Return [X, Y] of the center of cell containing provided text 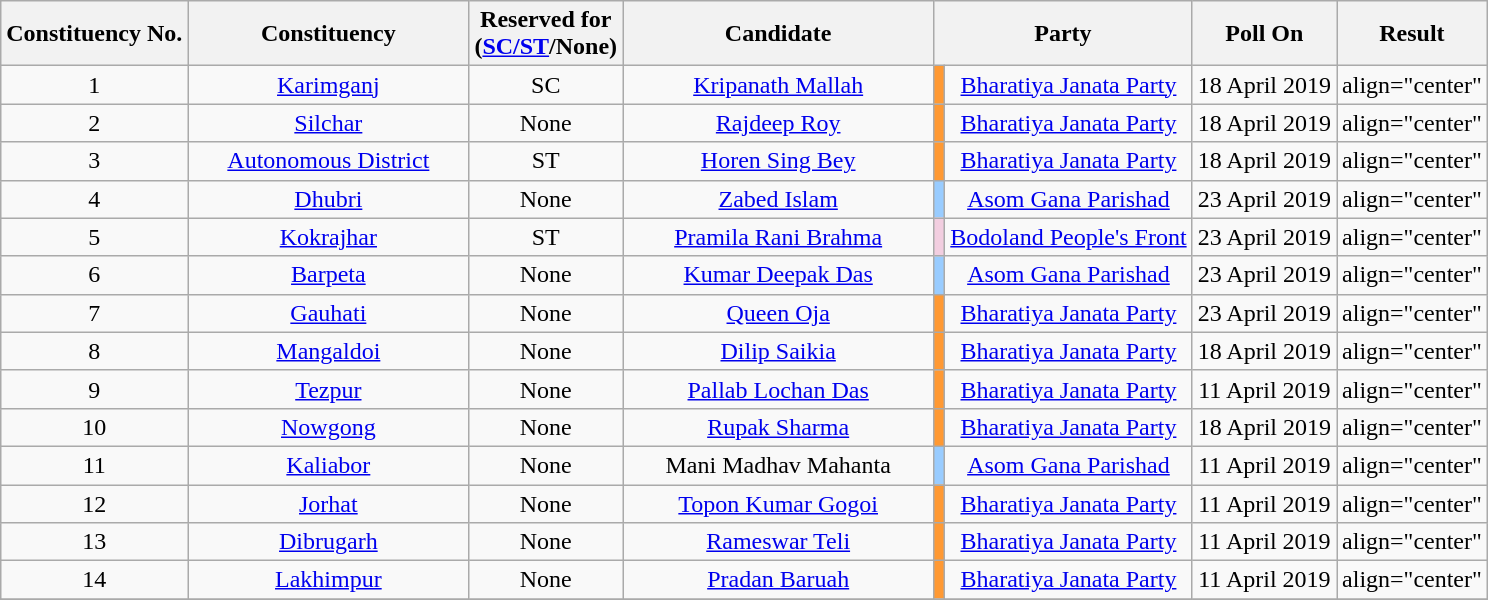
Pradan Baruah [778, 580]
10 [94, 427]
Jorhat [328, 503]
Kokrajhar [328, 237]
Mani Madhav Mahanta [778, 465]
14 [94, 580]
11 [94, 465]
Rupak Sharma [778, 427]
3 [94, 161]
Reserved for(SC/ST/None) [546, 34]
13 [94, 542]
4 [94, 199]
Gauhati [328, 313]
Silchar [328, 123]
Topon Kumar Gogoi [778, 503]
Karimganj [328, 85]
Party [1063, 34]
SC [546, 85]
Dilip Saikia [778, 351]
Kaliabor [328, 465]
Pallab Lochan Das [778, 389]
Barpeta [328, 275]
12 [94, 503]
Poll On [1264, 34]
2 [94, 123]
Queen Oja [778, 313]
Rajdeep Roy [778, 123]
9 [94, 389]
8 [94, 351]
1 [94, 85]
Rameswar Teli [778, 542]
Tezpur [328, 389]
Result [1412, 34]
5 [94, 237]
Dibrugarh [328, 542]
Nowgong [328, 427]
Constituency No. [94, 34]
6 [94, 275]
7 [94, 313]
Autonomous District [328, 161]
Lakhimpur [328, 580]
Zabed Islam [778, 199]
Kripanath Mallah [778, 85]
Horen Sing Bey [778, 161]
Kumar Deepak Das [778, 275]
Pramila Rani Brahma [778, 237]
Constituency [328, 34]
Mangaldoi [328, 351]
Bodoland People's Front [1068, 237]
Candidate [778, 34]
Dhubri [328, 199]
